Provide the (X, Y) coordinate of the cell's center where the given text is located.  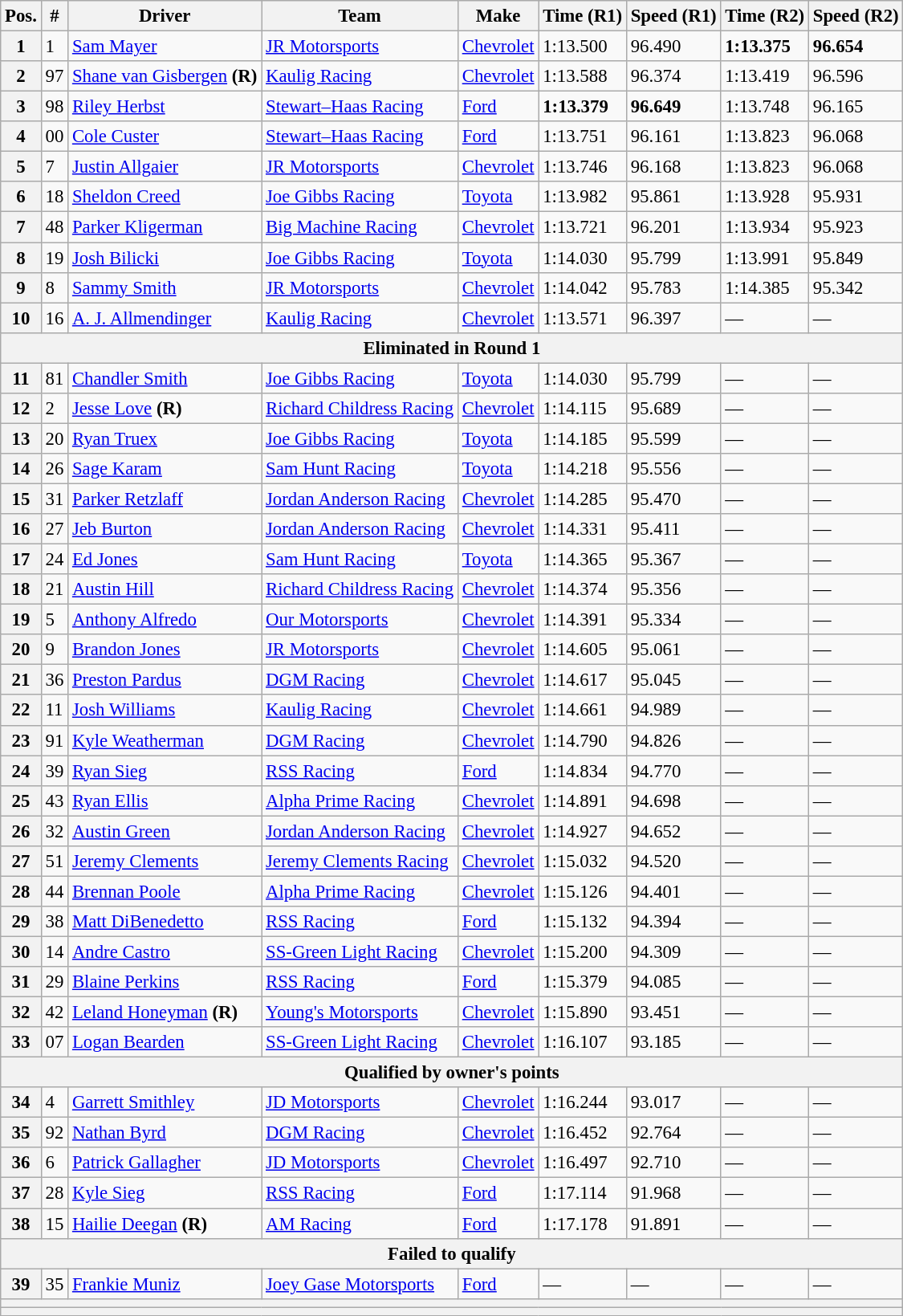
34 (21, 1102)
Patrick Gallagher (165, 1163)
1:13.379 (583, 107)
95.783 (673, 287)
95.045 (673, 680)
92 (55, 1133)
1:13.928 (765, 197)
93.017 (673, 1102)
96.596 (856, 76)
95.861 (673, 197)
1:15.132 (583, 922)
44 (55, 891)
Josh Williams (165, 711)
Jeremy Clements Racing (360, 862)
Make (498, 16)
96.397 (673, 318)
93.451 (673, 1012)
Sam Mayer (165, 47)
Riley Herbst (165, 107)
Austin Green (165, 831)
94.394 (673, 922)
1:15.200 (583, 951)
43 (55, 801)
96.654 (856, 47)
Brennan Poole (165, 891)
Ed Jones (165, 560)
95.342 (856, 287)
96.168 (673, 167)
Jesse Love (R) (165, 409)
1:14.617 (583, 680)
94.652 (673, 831)
13 (21, 438)
1:14.285 (583, 499)
1:14.391 (583, 620)
Time (R2) (765, 16)
94.989 (673, 711)
1:14.891 (583, 801)
91.891 (673, 1224)
94.520 (673, 862)
Jeb Burton (165, 529)
Failed to qualify (452, 1253)
Driver (165, 16)
Hailie Deegan (R) (165, 1224)
Andre Castro (165, 951)
1:13.991 (765, 258)
95.556 (673, 469)
Justin Allgaier (165, 167)
Cole Custer (165, 136)
1:15.126 (583, 891)
81 (55, 378)
1:14.185 (583, 438)
48 (55, 227)
Pos. (21, 16)
Austin Hill (165, 589)
91.968 (673, 1193)
12 (21, 409)
96.490 (673, 47)
07 (55, 1042)
Time (R1) (583, 16)
Sammy Smith (165, 287)
94.401 (673, 891)
1:13.746 (583, 167)
23 (21, 740)
1:13.748 (765, 107)
1:14.218 (583, 469)
1:15.032 (583, 862)
1:16.452 (583, 1133)
Speed (R1) (673, 16)
Blaine Perkins (165, 982)
1:13.751 (583, 136)
1:14.605 (583, 650)
95.411 (673, 529)
Parker Retzlaff (165, 499)
Garrett Smithley (165, 1102)
96.374 (673, 76)
1:13.375 (765, 47)
22 (21, 711)
1:14.042 (583, 287)
96.165 (856, 107)
Parker Kligerman (165, 227)
51 (55, 862)
97 (55, 76)
1:13.934 (765, 227)
Eliminated in Round 1 (452, 348)
17 (21, 560)
1:14.365 (583, 560)
Preston Pardus (165, 680)
1:14.790 (583, 740)
95.931 (856, 197)
1:13.588 (583, 76)
98 (55, 107)
95.356 (673, 589)
96.649 (673, 107)
Matt DiBenedetto (165, 922)
1:13.721 (583, 227)
92.764 (673, 1133)
00 (55, 136)
1:13.500 (583, 47)
95.367 (673, 560)
Joey Gase Motorsports (360, 1284)
Our Motorsports (360, 620)
Brandon Jones (165, 650)
94.309 (673, 951)
95.689 (673, 409)
Ryan Sieg (165, 771)
94.770 (673, 771)
95.470 (673, 499)
1:14.331 (583, 529)
94.698 (673, 801)
1:14.927 (583, 831)
1:16.107 (583, 1042)
95.923 (856, 227)
Ryan Ellis (165, 801)
1:17.114 (583, 1193)
3 (21, 107)
1:15.379 (583, 982)
91 (55, 740)
Jeremy Clements (165, 862)
Sage Karam (165, 469)
Young's Motorsports (360, 1012)
1:14.385 (765, 287)
94.826 (673, 740)
Qualified by owner's points (452, 1073)
95.599 (673, 438)
93.185 (673, 1042)
Logan Bearden (165, 1042)
1:13.419 (765, 76)
94.085 (673, 982)
10 (21, 318)
Leland Honeyman (R) (165, 1012)
92.710 (673, 1163)
Sheldon Creed (165, 197)
Kyle Weatherman (165, 740)
30 (21, 951)
Anthony Alfredo (165, 620)
AM Racing (360, 1224)
1:13.982 (583, 197)
Big Machine Racing (360, 227)
1:15.890 (583, 1012)
Chandler Smith (165, 378)
1:14.115 (583, 409)
33 (21, 1042)
Speed (R2) (856, 16)
96.201 (673, 227)
1:16.497 (583, 1163)
1:13.571 (583, 318)
95.849 (856, 258)
1:17.178 (583, 1224)
Frankie Muniz (165, 1284)
1:14.374 (583, 589)
Nathan Byrd (165, 1133)
25 (21, 801)
Kyle Sieg (165, 1193)
Shane van Gisbergen (R) (165, 76)
Ryan Truex (165, 438)
A. J. Allmendinger (165, 318)
37 (21, 1193)
96.161 (673, 136)
95.334 (673, 620)
1:16.244 (583, 1102)
Josh Bilicki (165, 258)
95.061 (673, 650)
42 (55, 1012)
1:14.834 (583, 771)
1:14.661 (583, 711)
Team (360, 16)
# (55, 16)
